Provide the [X, Y] coordinate of the cell's center where the given text is located.  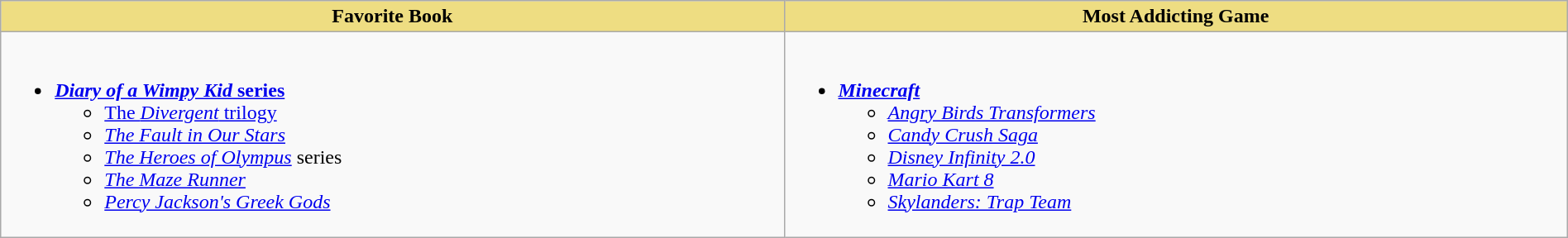
Favorite Book [392, 17]
Most Addicting Game [1176, 17]
Diary of a Wimpy Kid seriesThe Divergent trilogyThe Fault in Our StarsThe Heroes of Olympus seriesThe Maze RunnerPercy Jackson's Greek Gods [392, 135]
MinecraftAngry Birds TransformersCandy Crush SagaDisney Infinity 2.0Mario Kart 8Skylanders: Trap Team [1176, 135]
